Locate the cell with the specified text and output its (X, Y) center coordinate. 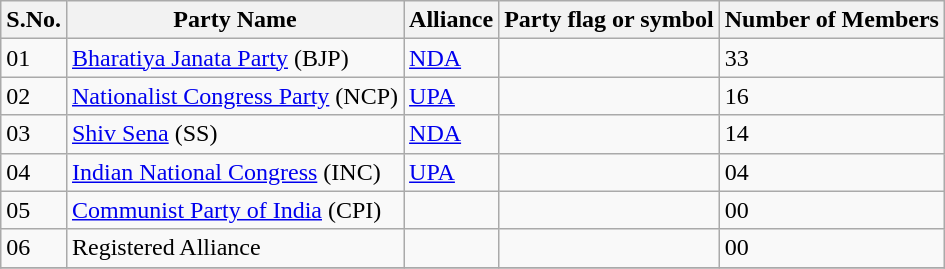
Shiv Sena (SS) (234, 134)
33 (832, 58)
Registered Alliance (234, 248)
01 (34, 58)
S.No. (34, 20)
Bharatiya Janata Party (BJP) (234, 58)
16 (832, 96)
Alliance (452, 20)
Nationalist Congress Party (NCP) (234, 96)
Indian National Congress (INC) (234, 172)
06 (34, 248)
03 (34, 134)
05 (34, 210)
14 (832, 134)
Communist Party of India (CPI) (234, 210)
02 (34, 96)
Number of Members (832, 20)
Party flag or symbol (610, 20)
Party Name (234, 20)
